Return the [X, Y] coordinate for the center point of the cell that contains the specified text.  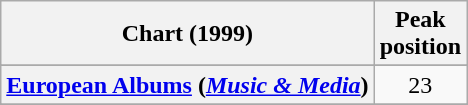
23 [420, 85]
European Albums (Music & Media) [188, 85]
Peakposition [420, 34]
Chart (1999) [188, 34]
